Locate the cell with the specified text and output its (X, Y) center coordinate. 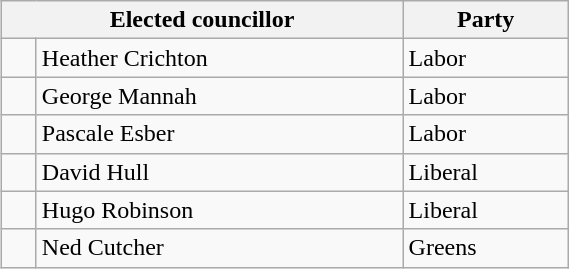
Party (486, 20)
David Hull (220, 172)
Pascale Esber (220, 134)
Elected councillor (202, 20)
George Mannah (220, 96)
Hugo Robinson (220, 210)
Greens (486, 248)
Heather Crichton (220, 58)
Ned Cutcher (220, 248)
